Scan for the cell matching the given text and deliver its (X, Y) coordinate at center. 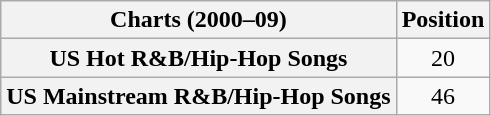
Charts (2000–09) (198, 20)
Position (443, 20)
US Mainstream R&B/Hip-Hop Songs (198, 96)
20 (443, 58)
46 (443, 96)
US Hot R&B/Hip-Hop Songs (198, 58)
